Capture the cell that displays the provided text and extract its [x, y] central coordinate. 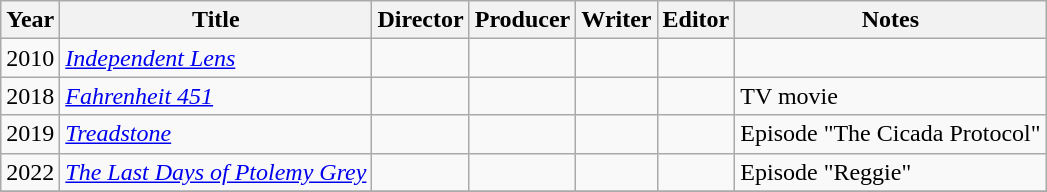
2022 [30, 172]
The Last Days of Ptolemy Grey [216, 172]
Fahrenheit 451 [216, 96]
Year [30, 20]
Title [216, 20]
Episode "The Cicada Protocol" [890, 134]
Treadstone [216, 134]
Director [420, 20]
2010 [30, 58]
Episode "Reggie" [890, 172]
2019 [30, 134]
2018 [30, 96]
Editor [696, 20]
Producer [522, 20]
TV movie [890, 96]
Notes [890, 20]
Writer [616, 20]
Independent Lens [216, 58]
